Locate the cell with the specified text and output its (X, Y) center coordinate. 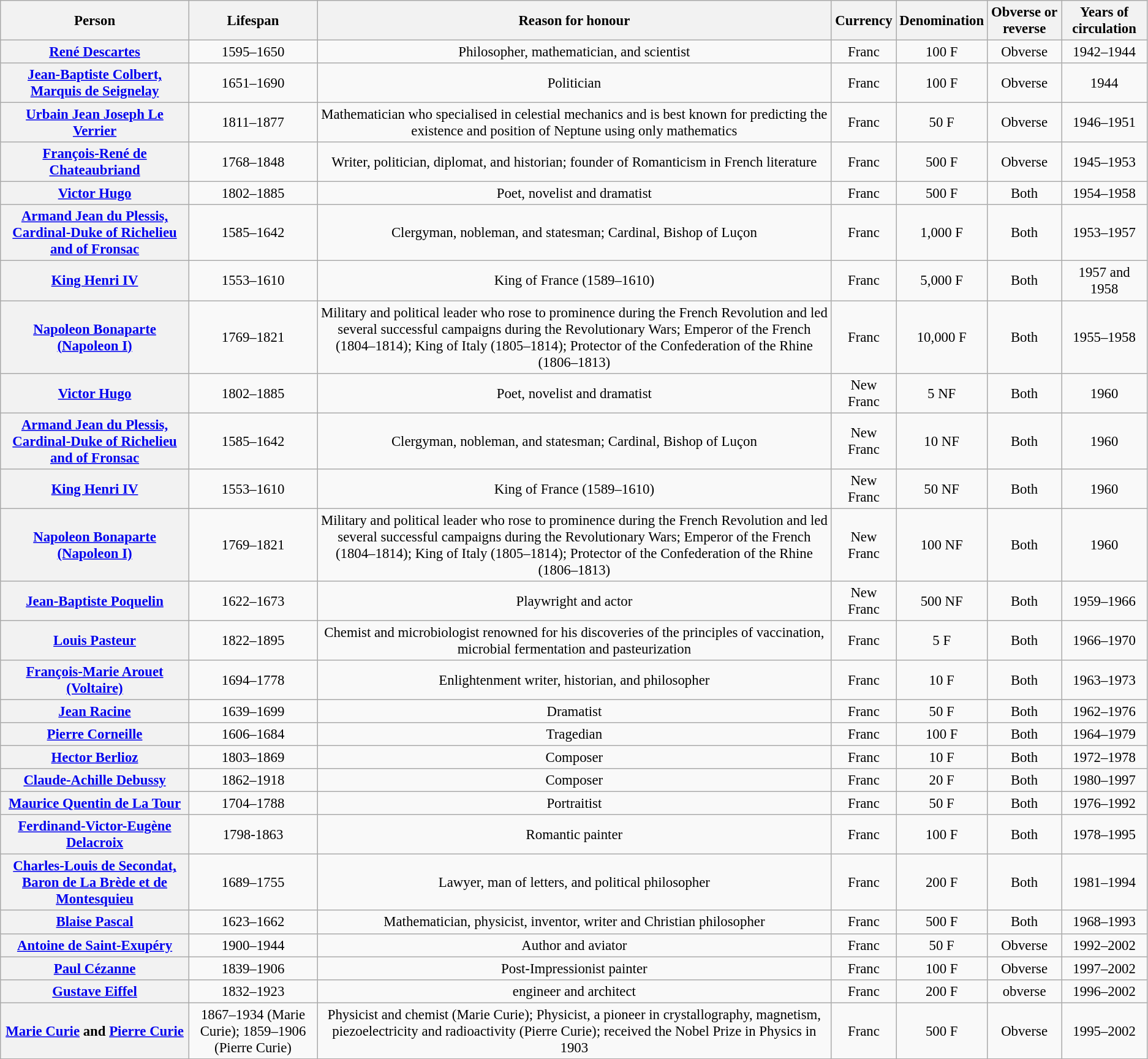
1651–1690 (252, 83)
1976–1992 (1105, 804)
1803–1869 (252, 758)
1811–1877 (252, 122)
Ferdinand-Victor-Eugène Delacroix (95, 834)
100 NF (942, 545)
1595–1650 (252, 52)
Paul Cézanne (95, 968)
Portraitist (575, 804)
1980–1997 (1105, 780)
5 NF (942, 393)
Urbain Jean Joseph Le Verrier (95, 122)
1867–1934 (Marie Curie); 1859–1906 (Pierre Curie) (252, 1031)
Louis Pasteur (95, 641)
Mathematician who specialised in celestial mechanics and is best known for predicting the existence and position of Neptune using only mathematics (575, 122)
Mathematician, physicist, inventor, writer and Christian philosopher (575, 922)
Marie Curie and Pierre Curie (95, 1031)
1978–1995 (1105, 834)
500 NF (942, 601)
1862–1918 (252, 780)
1606–1684 (252, 734)
1981–1994 (1105, 883)
Chemist and microbiologist renowned for his discoveries of the principles of vaccination, microbial fermentation and pasteurization (575, 641)
1945–1953 (1105, 162)
5,000 F (942, 281)
Dramatist (575, 711)
1995–2002 (1105, 1031)
Gustave Eiffel (95, 991)
1900–1944 (252, 945)
1992–2002 (1105, 945)
Denomination (942, 21)
1946–1951 (1105, 122)
1963–1973 (1105, 680)
1839–1906 (252, 968)
1694–1778 (252, 680)
Maurice Quentin de La Tour (95, 804)
1957 and 1958 (1105, 281)
1954–1958 (1105, 194)
Lifespan (252, 21)
Jean-Baptiste Poquelin (95, 601)
1704–1788 (252, 804)
20 F (942, 780)
Author and aviator (575, 945)
1996–2002 (1105, 991)
1942–1944 (1105, 52)
Enlightenment writer, historian, and philosopher (575, 680)
Hector Berlioz (95, 758)
Politician (575, 83)
Years of circulation (1105, 21)
1623–1662 (252, 922)
1,000 F (942, 233)
Person (95, 21)
1689–1755 (252, 883)
Charles-Louis de Secondat, Baron de La Brède et de Montesquieu (95, 883)
François-Marie Arouet (Voltaire) (95, 680)
Tragedian (575, 734)
Playwright and actor (575, 601)
1944 (1105, 83)
François-René de Chateaubriand (95, 162)
Romantic painter (575, 834)
1768–1848 (252, 162)
Jean Racine (95, 711)
1959–1966 (1105, 601)
1822–1895 (252, 641)
1953–1957 (1105, 233)
50 NF (942, 489)
Reason for honour (575, 21)
1962–1976 (1105, 711)
1968–1993 (1105, 922)
1997–2002 (1105, 968)
Blaise Pascal (95, 922)
Obverse or reverse (1024, 21)
René Descartes (95, 52)
1832–1923 (252, 991)
Pierre Corneille (95, 734)
10 NF (942, 441)
10,000 F (942, 337)
5 F (942, 641)
Currency (864, 21)
Writer, politician, diplomat, and historian; founder of Romanticism in French literature (575, 162)
obverse (1024, 991)
Lawyer, man of letters, and political philosopher (575, 883)
1955–1958 (1105, 337)
1622–1673 (252, 601)
Claude-Achille Debussy (95, 780)
1964–1979 (1105, 734)
Antoine de Saint-Exupéry (95, 945)
Philosopher, mathematician, and scientist (575, 52)
Jean-Baptiste Colbert, Marquis de Seignelay (95, 83)
engineer and architect (575, 991)
1639–1699 (252, 711)
1966–1970 (1105, 641)
Post-Impressionist painter (575, 968)
1798-1863 (252, 834)
1972–1978 (1105, 758)
